Find where the given text appears and provide that cell's center as (x, y) coordinate. 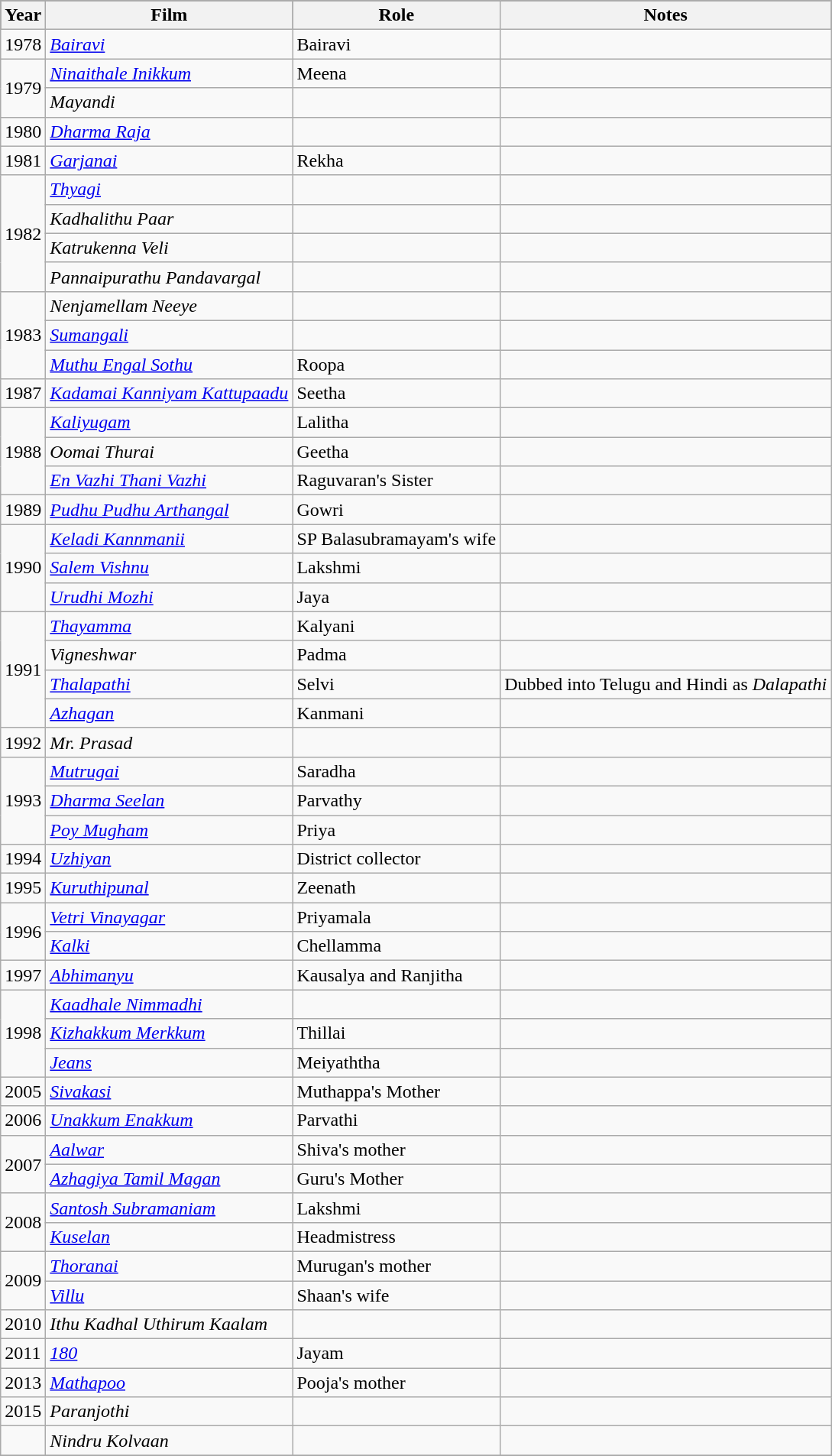
Azhagan (170, 713)
Kausalya and Ranjitha (397, 975)
Pannaipurathu Pandavargal (170, 277)
2009 (23, 1280)
Kalki (170, 946)
Parvathy (397, 800)
Sumangali (170, 335)
SP Balasubramayam's wife (397, 539)
Role (397, 15)
2006 (23, 1120)
2007 (23, 1164)
Unakkum Enakkum (170, 1120)
Vigneshwar (170, 655)
Katrukenna Veli (170, 248)
Dubbed into Telugu and Hindi as Dalapathi (666, 684)
1993 (23, 800)
Thoranai (170, 1266)
Lalitha (397, 423)
District collector (397, 859)
Thillai (397, 1033)
Mathapoo (170, 1383)
Notes (666, 15)
2011 (23, 1354)
1983 (23, 335)
Garjanai (170, 161)
Poy Mugham (170, 829)
1981 (23, 161)
2010 (23, 1325)
Headmistress (397, 1237)
Padma (397, 655)
Kuruthipunal (170, 888)
Mayandi (170, 102)
180 (170, 1354)
Jaya (397, 597)
Chellamma (397, 946)
Rekha (397, 161)
1980 (23, 131)
Oomai Thurai (170, 452)
Jeans (170, 1062)
1989 (23, 510)
2008 (23, 1222)
Dharma Seelan (170, 800)
Thyagi (170, 190)
Dharma Raja (170, 131)
Kalyani (397, 626)
1979 (23, 88)
Urudhi Mozhi (170, 597)
1991 (23, 670)
1982 (23, 233)
Azhagiya Tamil Magan (170, 1179)
Pooja's mother (397, 1383)
Uzhiyan (170, 859)
Kuselan (170, 1237)
Kizhakkum Merkkum (170, 1033)
Muthappa's Mother (397, 1091)
Seetha (397, 394)
Kanmani (397, 713)
Raguvaran's Sister (397, 481)
Sivakasi (170, 1091)
2005 (23, 1091)
Salem Vishnu (170, 568)
1995 (23, 888)
1987 (23, 394)
Kadhalithu Paar (170, 219)
Nindru Kolvaan (170, 1441)
Guru's Mother (397, 1179)
En Vazhi Thani Vazhi (170, 481)
1990 (23, 568)
1997 (23, 975)
Priya (397, 829)
Santosh Subramaniam (170, 1208)
1978 (23, 44)
Abhimanyu (170, 975)
Ithu Kadhal Uthirum Kaalam (170, 1325)
Jayam (397, 1354)
Geetha (397, 452)
Keladi Kannmanii (170, 539)
Meiyaththa (397, 1062)
Shaan's wife (397, 1295)
1988 (23, 452)
1992 (23, 742)
Pudhu Pudhu Arthangal (170, 510)
Murugan's mother (397, 1266)
Villu (170, 1295)
Vetri Vinayagar (170, 917)
Meena (397, 73)
1994 (23, 859)
Nenjamellam Neeye (170, 306)
Aalwar (170, 1150)
Paranjothi (170, 1412)
Shiva's mother (397, 1150)
Kadamai Kanniyam Kattupaadu (170, 394)
Muthu Engal Sothu (170, 365)
Thalapathi (170, 684)
Thayamma (170, 626)
Priyamala (397, 917)
2015 (23, 1412)
1998 (23, 1033)
Roopa (397, 365)
Year (23, 15)
Parvathi (397, 1120)
Gowri (397, 510)
Kaliyugam (170, 423)
Kaadhale Nimmadhi (170, 1004)
Selvi (397, 684)
Mr. Prasad (170, 742)
Film (170, 15)
Ninaithale Inikkum (170, 73)
2013 (23, 1383)
1996 (23, 932)
Zeenath (397, 888)
Mutrugai (170, 771)
Saradha (397, 771)
